Identify which cell holds the provided text, then report its [x, y] central coordinate. 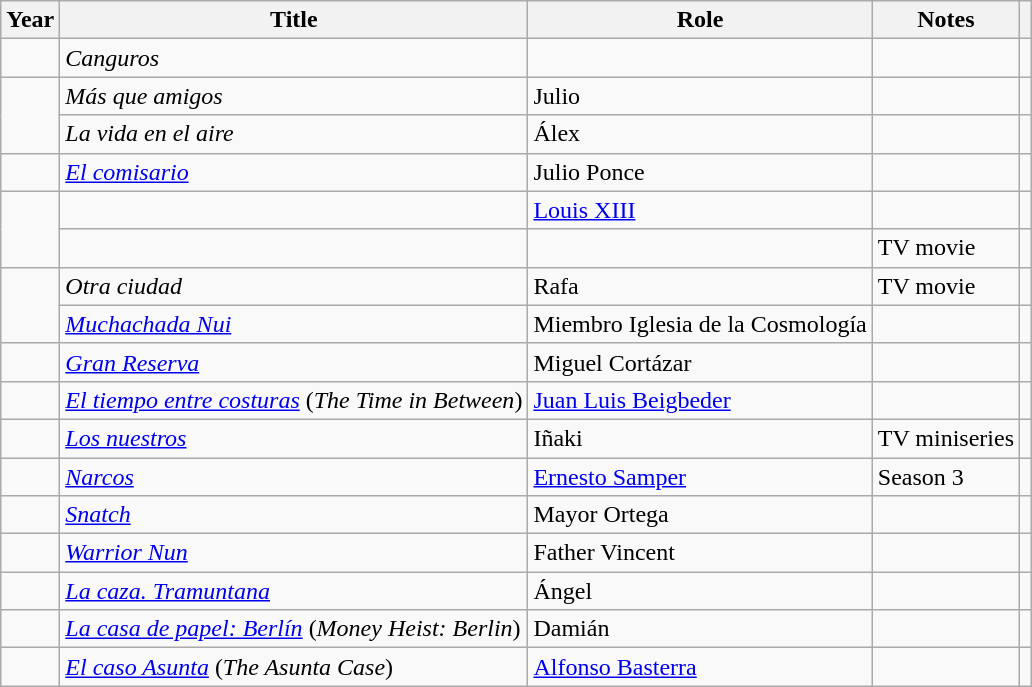
Más que amigos [294, 96]
Gran Reserva [294, 362]
Muchachada Nui [294, 324]
Father Vincent [700, 553]
Los nuestros [294, 438]
Ángel [700, 591]
Julio [700, 96]
La caza. Tramuntana [294, 591]
Season 3 [946, 477]
El tiempo entre costuras (The Time in Between) [294, 400]
El caso Asunta (The Asunta Case) [294, 667]
Notes [946, 20]
Ernesto Samper [700, 477]
Otra ciudad [294, 286]
Title [294, 20]
Role [700, 20]
La vida en el aire [294, 134]
Canguros [294, 58]
Julio Ponce [700, 172]
Álex [700, 134]
Snatch [294, 515]
La casa de papel: Berlín (Money Heist: Berlin) [294, 629]
Miguel Cortázar [700, 362]
Mayor Ortega [700, 515]
Damián [700, 629]
TV miniseries [946, 438]
Rafa [700, 286]
El comisario [294, 172]
Miembro Iglesia de la Cosmología [700, 324]
Warrior Nun [294, 553]
Louis XIII [700, 210]
Iñaki [700, 438]
Year [30, 20]
Narcos [294, 477]
Juan Luis Beigbeder [700, 400]
Alfonso Basterra [700, 667]
